Find where the given text appears and provide that cell's center as (X, Y) coordinate. 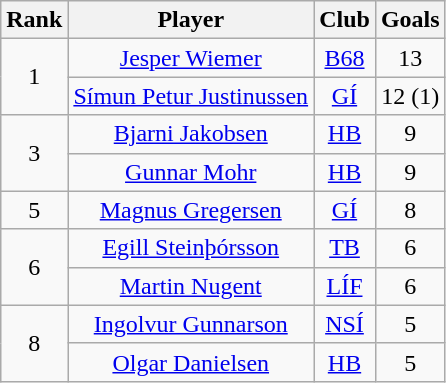
Club (345, 20)
TB (345, 248)
Ingolvur Gunnarson (191, 324)
Olgar Danielsen (191, 362)
Martin Nugent (191, 286)
Egill Steinþórsson (191, 248)
12 (1) (410, 96)
Gunnar Mohr (191, 172)
Goals (410, 20)
Magnus Gregersen (191, 210)
LÍF (345, 286)
Rank (34, 20)
B68 (345, 58)
Player (191, 20)
3 (34, 153)
NSÍ (345, 324)
13 (410, 58)
Jesper Wiemer (191, 58)
Bjarni Jakobsen (191, 134)
1 (34, 77)
Símun Petur Justinussen (191, 96)
